From the cell containing the given text, extract its center point as (x, y) coordinate. 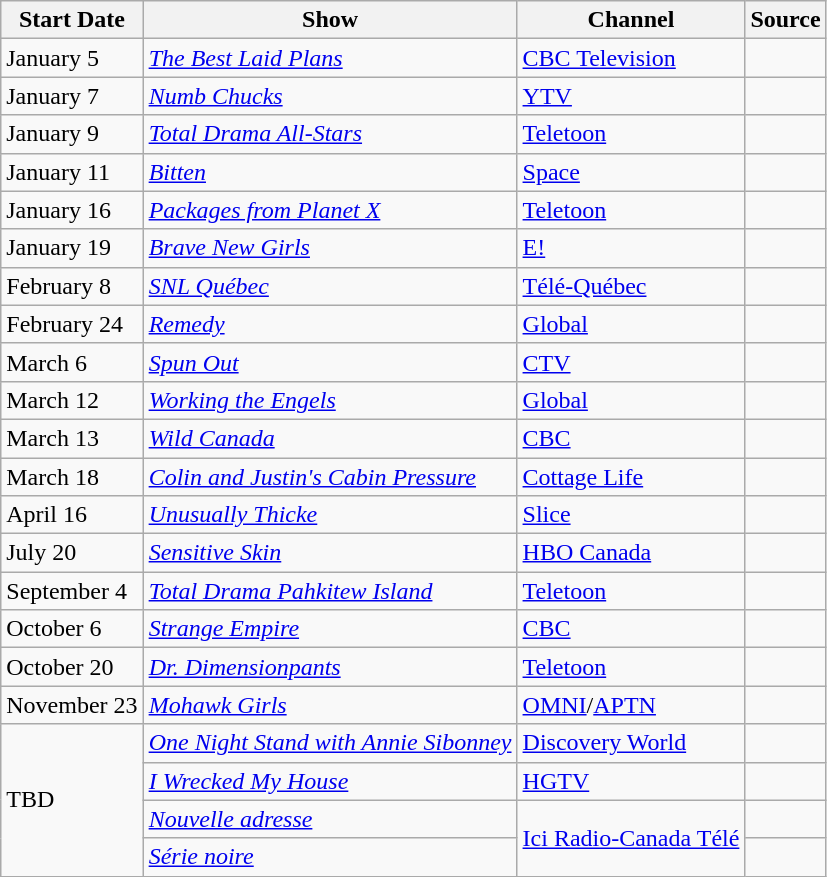
Spun Out (330, 362)
Colin and Justin's Cabin Pressure (330, 477)
March 12 (72, 400)
HBO Canada (631, 553)
March 18 (72, 477)
Dr. Dimensionpants (330, 667)
Discovery World (631, 743)
SNL Québec (330, 286)
HGTV (631, 781)
Télé-Québec (631, 286)
January 5 (72, 58)
Packages from Planet X (330, 210)
CTV (631, 362)
Wild Canada (330, 438)
I Wrecked My House (330, 781)
January 19 (72, 248)
Bitten (330, 172)
E! (631, 248)
Brave New Girls (330, 248)
Série noire (330, 857)
February 8 (72, 286)
Slice (631, 515)
Total Drama All-Stars (330, 134)
YTV (631, 96)
Source (786, 20)
Start Date (72, 20)
March 6 (72, 362)
Sensitive Skin (330, 553)
Numb Chucks (330, 96)
Working the Engels (330, 400)
Total Drama Pahkitew Island (330, 591)
Show (330, 20)
The Best Laid Plans (330, 58)
July 20 (72, 553)
Unusually Thicke (330, 515)
Ici Radio-Canada Télé (631, 838)
March 13 (72, 438)
TBD (72, 800)
October 20 (72, 667)
Strange Empire (330, 629)
October 6 (72, 629)
February 24 (72, 324)
Remedy (330, 324)
CBC Television (631, 58)
Channel (631, 20)
Mohawk Girls (330, 705)
Space (631, 172)
September 4 (72, 591)
November 23 (72, 705)
One Night Stand with Annie Sibonney (330, 743)
Cottage Life (631, 477)
OMNI/APTN (631, 705)
April 16 (72, 515)
January 7 (72, 96)
January 11 (72, 172)
January 9 (72, 134)
January 16 (72, 210)
Nouvelle adresse (330, 819)
